Detect which cell encompasses the target text, then output its [X, Y] center coordinate. 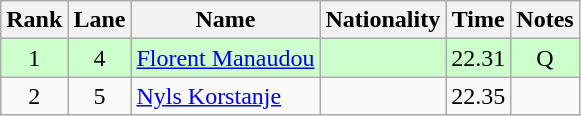
1 [34, 58]
Rank [34, 20]
Time [478, 20]
4 [100, 58]
Nyls Korstanje [226, 96]
22.35 [478, 96]
Notes [545, 20]
Name [226, 20]
2 [34, 96]
5 [100, 96]
22.31 [478, 58]
Lane [100, 20]
Nationality [383, 20]
Q [545, 58]
Florent Manaudou [226, 58]
